Identify which cell holds the provided text, then report its (X, Y) central coordinate. 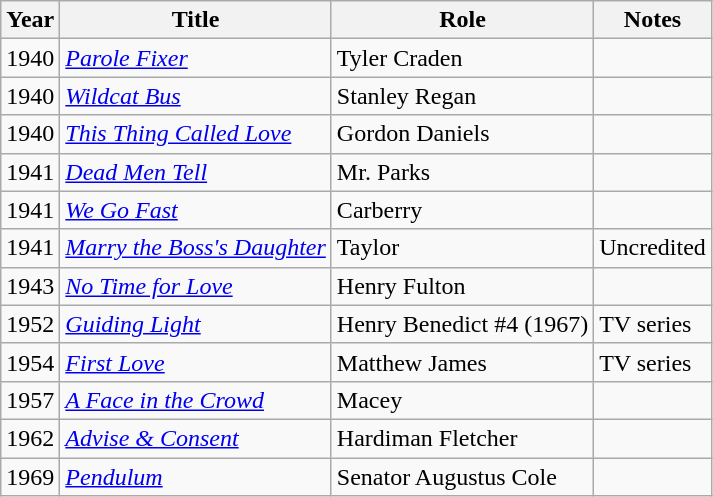
First Love (196, 362)
1943 (30, 286)
Gordon Daniels (462, 134)
No Time for Love (196, 286)
Guiding Light (196, 324)
Hardiman Fletcher (462, 438)
Stanley Regan (462, 96)
1962 (30, 438)
Uncredited (653, 248)
Marry the Boss's Daughter (196, 248)
Mr. Parks (462, 172)
Role (462, 20)
Senator Augustus Cole (462, 477)
This Thing Called Love (196, 134)
Advise & Consent (196, 438)
1969 (30, 477)
We Go Fast (196, 210)
Pendulum (196, 477)
1954 (30, 362)
Macey (462, 400)
Title (196, 20)
Carberry (462, 210)
Parole Fixer (196, 58)
Taylor (462, 248)
Henry Fulton (462, 286)
Notes (653, 20)
Matthew James (462, 362)
Henry Benedict #4 (1967) (462, 324)
Tyler Craden (462, 58)
1957 (30, 400)
Wildcat Bus (196, 96)
A Face in the Crowd (196, 400)
1952 (30, 324)
Year (30, 20)
Dead Men Tell (196, 172)
